Return [X, Y] of the center of cell containing provided text 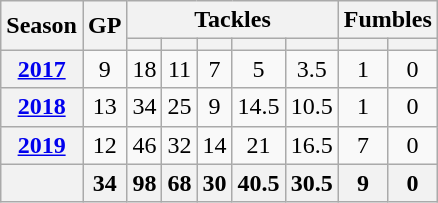
68 [180, 183]
Fumbles [388, 20]
14 [214, 145]
98 [144, 183]
10.5 [312, 107]
30 [214, 183]
2017 [42, 69]
3.5 [312, 69]
GP [104, 26]
18 [144, 69]
Season [42, 26]
30.5 [312, 183]
5 [258, 69]
16.5 [312, 145]
13 [104, 107]
2018 [42, 107]
46 [144, 145]
Tackles [232, 20]
25 [180, 107]
32 [180, 145]
14.5 [258, 107]
2019 [42, 145]
12 [104, 145]
11 [180, 69]
21 [258, 145]
40.5 [258, 183]
